Identify which cell holds the provided text, then report its (X, Y) central coordinate. 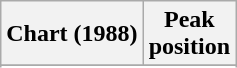
Chart (1988) (72, 34)
Peakposition (189, 34)
